Provide the (X, Y) coordinate of the cell's center where the given text is located.  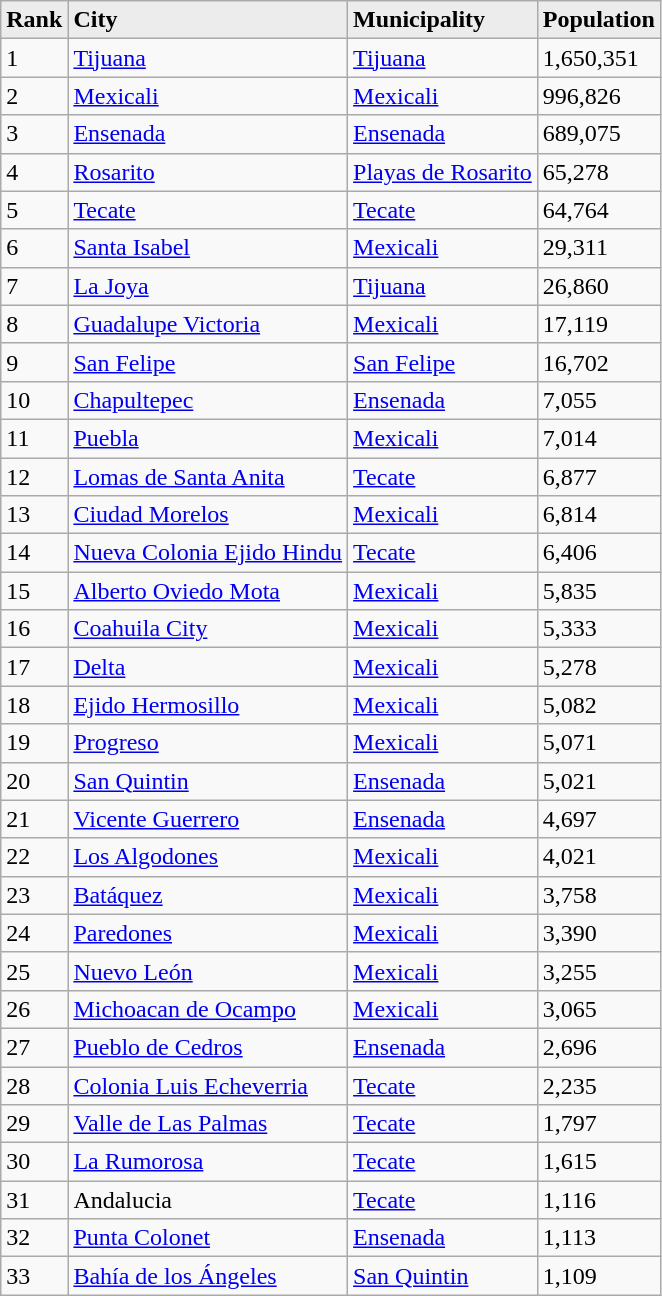
5,021 (598, 781)
27 (34, 1047)
3,758 (598, 895)
29,311 (598, 248)
5,333 (598, 629)
689,075 (598, 134)
18 (34, 705)
4,697 (598, 819)
3,065 (598, 1009)
Nuevo León (208, 971)
1,650,351 (598, 58)
La Joya (208, 286)
13 (34, 515)
Pueblo de Cedros (208, 1047)
10 (34, 400)
14 (34, 553)
22 (34, 857)
5,071 (598, 743)
24 (34, 933)
17,119 (598, 324)
Batáquez (208, 895)
16 (34, 629)
Bahía de los Ángeles (208, 1276)
Puebla (208, 438)
Playas de Rosarito (443, 172)
Vicente Guerrero (208, 819)
4 (34, 172)
1,116 (598, 1200)
26 (34, 1009)
Alberto Oviedo Mota (208, 591)
Punta Colonet (208, 1238)
6 (34, 248)
Municipality (443, 20)
Rank (34, 20)
28 (34, 1085)
5,835 (598, 591)
City (208, 20)
65,278 (598, 172)
4,021 (598, 857)
Guadalupe Victoria (208, 324)
19 (34, 743)
16,702 (598, 362)
Coahuila City (208, 629)
Michoacan de Ocampo (208, 1009)
2,696 (598, 1047)
1,113 (598, 1238)
1,615 (598, 1162)
11 (34, 438)
5,278 (598, 667)
2,235 (598, 1085)
Nueva Colonia Ejido Hindu (208, 553)
7,055 (598, 400)
6,814 (598, 515)
33 (34, 1276)
La Rumorosa (208, 1162)
Santa Isabel (208, 248)
5 (34, 210)
30 (34, 1162)
17 (34, 667)
29 (34, 1124)
7 (34, 286)
Population (598, 20)
Andalucia (208, 1200)
64,764 (598, 210)
7,014 (598, 438)
9 (34, 362)
996,826 (598, 96)
Progreso (208, 743)
Ejido Hermosillo (208, 705)
3,390 (598, 933)
8 (34, 324)
12 (34, 477)
2 (34, 96)
3,255 (598, 971)
15 (34, 591)
Chapultepec (208, 400)
1 (34, 58)
31 (34, 1200)
Lomas de Santa Anita (208, 477)
6,877 (598, 477)
Ciudad Morelos (208, 515)
26,860 (598, 286)
Los Algodones (208, 857)
Rosarito (208, 172)
5,082 (598, 705)
Delta (208, 667)
1,797 (598, 1124)
32 (34, 1238)
21 (34, 819)
Colonia Luis Echeverria (208, 1085)
6,406 (598, 553)
20 (34, 781)
3 (34, 134)
Valle de Las Palmas (208, 1124)
25 (34, 971)
23 (34, 895)
Paredones (208, 933)
1,109 (598, 1276)
